For the text-containing cell, return its midpoint in (x, y) coordinate format. 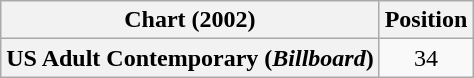
34 (426, 58)
Chart (2002) (190, 20)
US Adult Contemporary (Billboard) (190, 58)
Position (426, 20)
